Return [X, Y] of the center of cell containing provided text 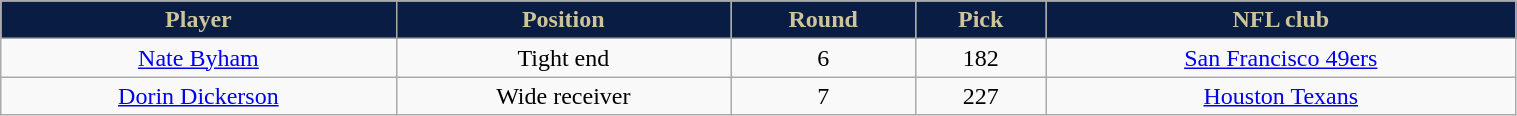
Player [198, 20]
227 [981, 96]
San Francisco 49ers [1281, 58]
182 [981, 58]
NFL club [1281, 20]
7 [824, 96]
Houston Texans [1281, 96]
Pick [981, 20]
Position [564, 20]
Nate Byham [198, 58]
6 [824, 58]
Wide receiver [564, 96]
Tight end [564, 58]
Dorin Dickerson [198, 96]
Round [824, 20]
